Determine the [x, y] coordinate at the center of the cell enclosing the given text.  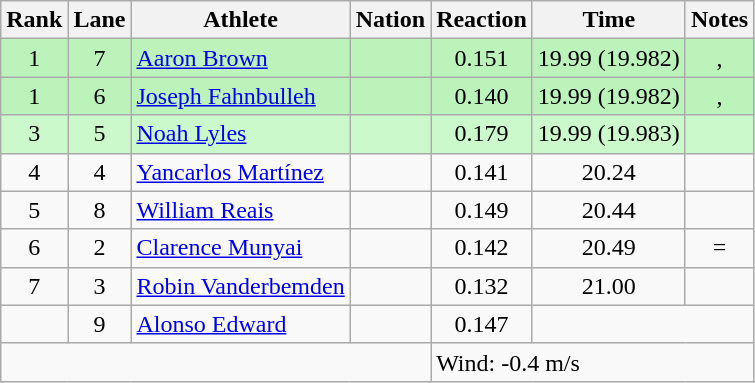
Noah Lyles [240, 134]
Athlete [240, 20]
9 [100, 324]
Robin Vanderbemden [240, 286]
19.99 (19.983) [608, 134]
Alonso Edward [240, 324]
= [719, 248]
Yancarlos Martínez [240, 172]
0.140 [482, 96]
2 [100, 248]
Time [608, 20]
Notes [719, 20]
20.24 [608, 172]
Clarence Munyai [240, 248]
Rank [34, 20]
William Reais [240, 210]
0.142 [482, 248]
0.179 [482, 134]
Nation [390, 20]
20.49 [608, 248]
20.44 [608, 210]
Joseph Fahnbulleh [240, 96]
Wind: -0.4 m/s [592, 362]
21.00 [608, 286]
0.151 [482, 58]
Lane [100, 20]
0.132 [482, 286]
8 [100, 210]
Reaction [482, 20]
0.141 [482, 172]
0.147 [482, 324]
Aaron Brown [240, 58]
0.149 [482, 210]
